Provide the (X, Y) coordinate of the cell's center where the given text is located.  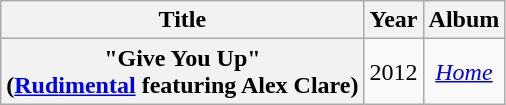
2012 (394, 72)
Title (182, 20)
Home (464, 72)
Year (394, 20)
"Give You Up"(Rudimental featuring Alex Clare) (182, 72)
Album (464, 20)
